Locate the cell with the specified text and output its [x, y] center coordinate. 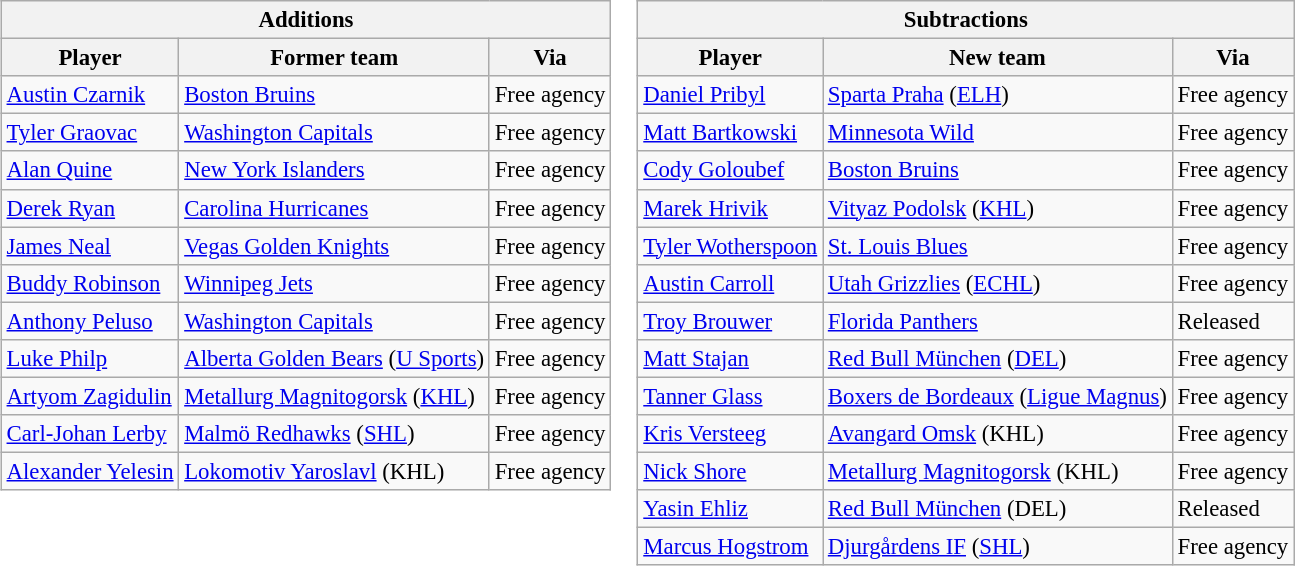
Yasin Ehliz [730, 509]
Vityaz Podolsk (KHL) [998, 208]
Buddy Robinson [90, 283]
Alberta Golden Bears (U Sports) [334, 358]
Avangard Omsk (KHL) [998, 434]
Matt Bartkowski [730, 133]
Florida Panthers [998, 321]
Alexander Yelesin [90, 471]
Marcus Hogstrom [730, 546]
Utah Grizzlies (ECHL) [998, 283]
Tanner Glass [730, 396]
Boxers de Bordeaux (Ligue Magnus) [998, 396]
Nick Shore [730, 471]
James Neal [90, 246]
Artyom Zagidulin [90, 396]
St. Louis Blues [998, 246]
Alan Quine [90, 170]
Vegas Golden Knights [334, 246]
Former team [334, 58]
Minnesota Wild [998, 133]
Luke Philp [90, 358]
Additions [306, 20]
Tyler Wotherspoon [730, 246]
Sparta Praha (ELH) [998, 95]
Carl-Johan Lerby [90, 434]
Marek Hrivik [730, 208]
Cody Goloubef [730, 170]
Carolina Hurricanes [334, 208]
Austin Czarnik [90, 95]
Daniel Pribyl [730, 95]
New team [998, 58]
Kris Versteeg [730, 434]
Austin Carroll [730, 283]
Tyler Graovac [90, 133]
Troy Brouwer [730, 321]
Djurgårdens IF (SHL) [998, 546]
Subtractions [966, 20]
New York Islanders [334, 170]
Anthony Peluso [90, 321]
Winnipeg Jets [334, 283]
Derek Ryan [90, 208]
Matt Stajan [730, 358]
Lokomotiv Yaroslavl (KHL) [334, 471]
Malmö Redhawks (SHL) [334, 434]
